Return the [x, y] coordinate for the center point of the cell that contains the specified text.  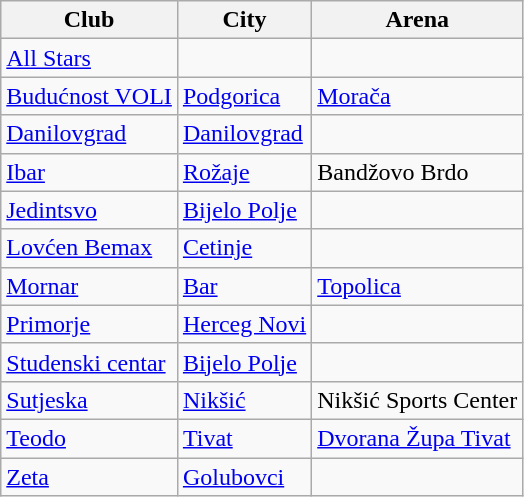
City [244, 20]
Topolica [418, 286]
Dvorana Župa Tivat [418, 438]
Nikšić [244, 400]
Teodo [90, 438]
Studenski centar [90, 362]
Nikšić Sports Center [418, 400]
Jedintsvo [90, 210]
Tivat [244, 438]
Primorje [90, 324]
Lovćen Bemax [90, 248]
Budućnost VOLI [90, 96]
Golubovci [244, 477]
Ibar [90, 172]
Bandžovo Brdo [418, 172]
Cetinje [244, 248]
Herceg Novi [244, 324]
Club [90, 20]
Sutjeska [90, 400]
Rožaje [244, 172]
Zeta [90, 477]
Podgorica [244, 96]
Mornar [90, 286]
Bar [244, 286]
Morača [418, 96]
Arena [418, 20]
All Stars [90, 58]
